Capture the cell that displays the provided text and extract its [X, Y] central coordinate. 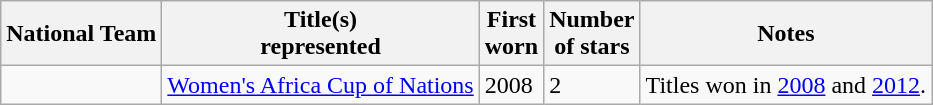
Notes [786, 34]
Firstworn [511, 34]
2 [592, 85]
National Team [82, 34]
Titles won in 2008 and 2012. [786, 85]
2008 [511, 85]
Title(s)represented [320, 34]
Numberof stars [592, 34]
Women's Africa Cup of Nations [320, 85]
